Extract the (X, Y) coordinate from the center of the cell holding the provided text.  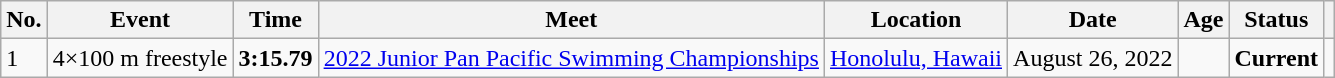
Current (1276, 58)
Meet (571, 20)
2022 Junior Pan Pacific Swimming Championships (571, 58)
4×100 m freestyle (140, 58)
1 (24, 58)
Event (140, 20)
No. (24, 20)
August 26, 2022 (1093, 58)
3:15.79 (276, 58)
Time (276, 20)
Honolulu, Hawaii (916, 58)
Age (1204, 20)
Location (916, 20)
Date (1093, 20)
Status (1276, 20)
